Pinpoint the cell where the given text exists, returning its (x, y) midpoint coordinate. 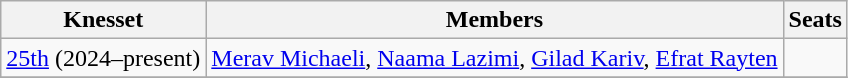
Knesset (104, 20)
25th (2024–present) (104, 58)
Members (494, 20)
Merav Michaeli, Naama Lazimi, Gilad Kariv, Efrat Rayten (494, 58)
Seats (815, 20)
